Output the [x, y] coordinate of the center of the cell containing the given text.  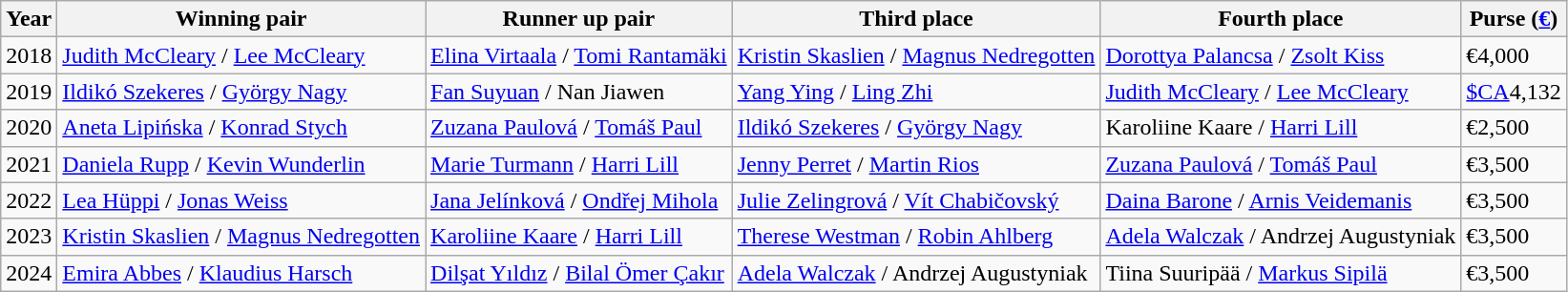
2018 [29, 55]
Winning pair [241, 19]
Dilşat Yıldız / Bilal Ömer Çakır [579, 273]
Elina Virtaala / Tomi Rantamäki [579, 55]
Dorottya Palancsa / Zsolt Kiss [1281, 55]
Jenny Perret / Martin Rios [916, 164]
Daniela Rupp / Kevin Wunderlin [241, 164]
Lea Hüppi / Jonas Weiss [241, 200]
€4,000 [1514, 55]
2019 [29, 92]
Purse (€) [1514, 19]
Tiina Suuripää / Markus Sipilä [1281, 273]
Fan Suyuan / Nan Jiawen [579, 92]
2021 [29, 164]
Fourth place [1281, 19]
Runner up pair [579, 19]
Jana Jelínková / Ondřej Mihola [579, 200]
Emira Abbes / Klaudius Harsch [241, 273]
Daina Barone / Arnis Veidemanis [1281, 200]
Third place [916, 19]
$CA4,132 [1514, 92]
Marie Turmann / Harri Lill [579, 164]
2020 [29, 128]
Therese Westman / Robin Ahlberg [916, 237]
2023 [29, 237]
Aneta Lipińska / Konrad Stych [241, 128]
Yang Ying / Ling Zhi [916, 92]
2022 [29, 200]
Julie Zelingrová / Vít Chabičovský [916, 200]
2024 [29, 273]
Year [29, 19]
€2,500 [1514, 128]
